Search for the cell housing the specified text and yield its [X, Y] center coordinate. 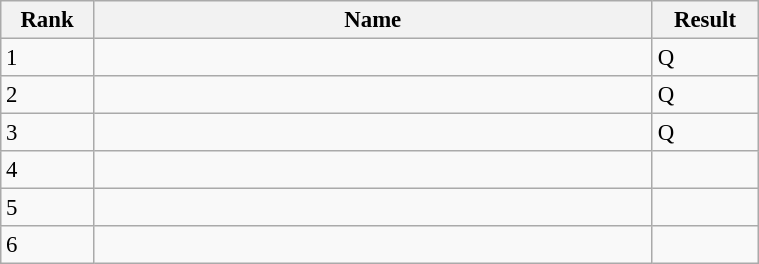
Result [704, 20]
4 [47, 170]
Rank [47, 20]
5 [47, 208]
Name [372, 20]
3 [47, 133]
2 [47, 95]
6 [47, 245]
1 [47, 58]
